Extract the [X, Y] coordinate from the center of the cell holding the provided text.  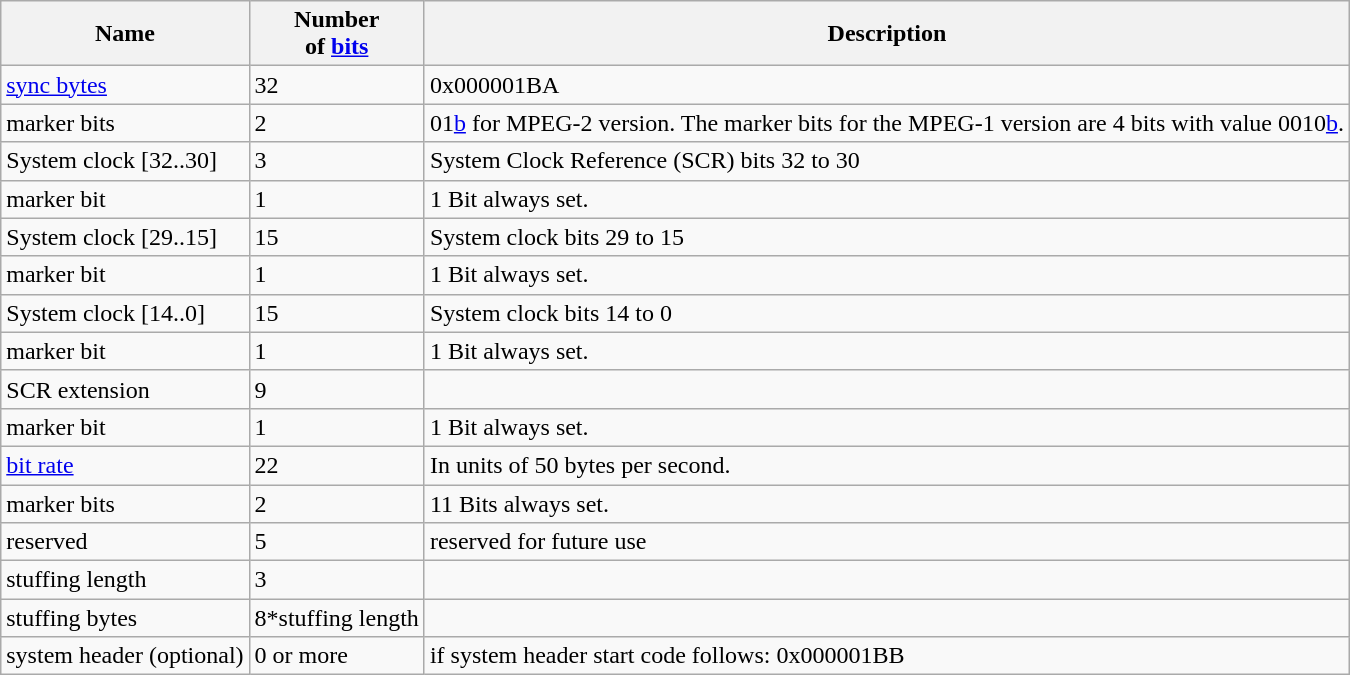
22 [336, 465]
system header (optional) [125, 656]
System Clock Reference (SCR) bits 32 to 30 [886, 161]
stuffing length [125, 580]
sync bytes [125, 85]
8*stuffing length [336, 618]
9 [336, 389]
reserved for future use [886, 542]
stuffing bytes [125, 618]
5 [336, 542]
if system header start code follows: 0x000001BB [886, 656]
Numberof bits [336, 34]
In units of 50 bytes per second. [886, 465]
0 or more [336, 656]
0x000001BA [886, 85]
System clock [32..30] [125, 161]
01b for MPEG-2 version. The marker bits for the MPEG-1 version are 4 bits with value 0010b. [886, 123]
System clock bits 29 to 15 [886, 237]
Description [886, 34]
System clock bits 14 to 0 [886, 313]
32 [336, 85]
SCR extension [125, 389]
System clock [14..0] [125, 313]
Name [125, 34]
reserved [125, 542]
System clock [29..15] [125, 237]
bit rate [125, 465]
11 Bits always set. [886, 503]
